Find where the given text appears and provide that cell's center as [X, Y] coordinate. 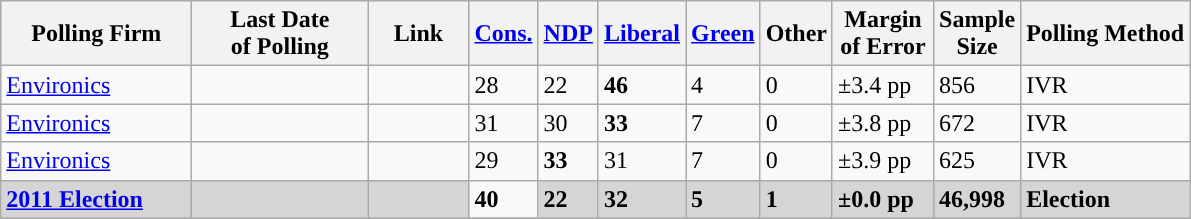
Election [1106, 199]
Marginof Error [882, 34]
±0.0 pp [882, 199]
Other [796, 34]
46,998 [978, 199]
1 [796, 199]
28 [504, 85]
±3.8 pp [882, 123]
Polling Method [1106, 34]
29 [504, 161]
Liberal [642, 34]
2011 Election [96, 199]
Cons. [504, 34]
672 [978, 123]
SampleSize [978, 34]
40 [504, 199]
5 [724, 199]
NDP [568, 34]
46 [642, 85]
856 [978, 85]
32 [642, 199]
625 [978, 161]
Green [724, 34]
Link [418, 34]
4 [724, 85]
30 [568, 123]
±3.4 pp [882, 85]
Polling Firm [96, 34]
±3.9 pp [882, 161]
Last Dateof Polling [280, 34]
